Return [X, Y] of the center of cell containing provided text 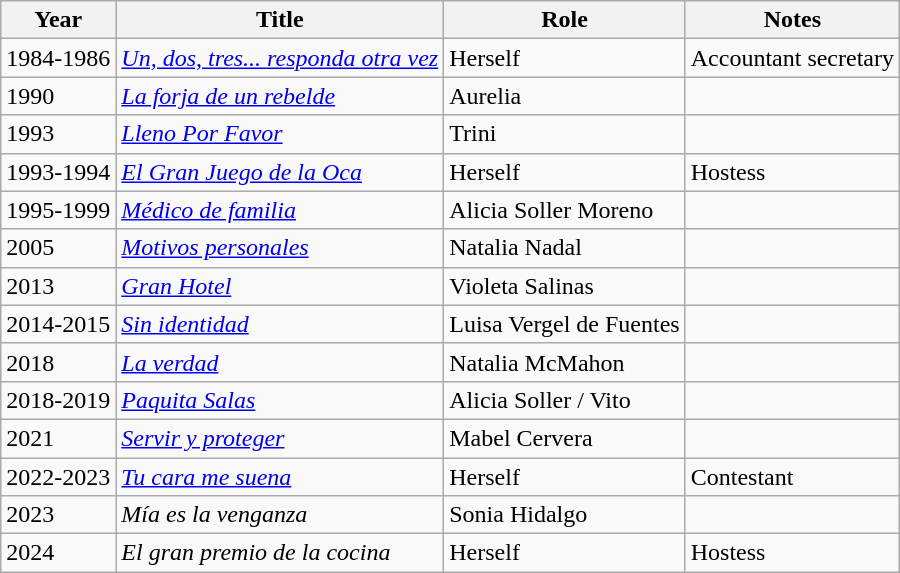
Alicia Soller / Vito [564, 400]
El gran premio de la cocina [280, 553]
Trini [564, 134]
1984-1986 [58, 58]
Aurelia [564, 96]
2024 [58, 553]
1990 [58, 96]
Natalia Nadal [564, 248]
2023 [58, 515]
2013 [58, 286]
1993 [58, 134]
Un, dos, tres... responda otra vez [280, 58]
Contestant [792, 477]
Tu cara me suena [280, 477]
1993-1994 [58, 172]
Accountant secretary [792, 58]
2021 [58, 438]
2005 [58, 248]
2014-2015 [58, 324]
Sin identidad [280, 324]
La verdad [280, 362]
Médico de familia [280, 210]
Mía es la venganza [280, 515]
Mabel Cervera [564, 438]
1995-1999 [58, 210]
Servir y proteger [280, 438]
Gran Hotel [280, 286]
Motivos personales [280, 248]
2018 [58, 362]
Paquita Salas [280, 400]
La forja de un rebelde [280, 96]
2018-2019 [58, 400]
Alicia Soller Moreno [564, 210]
El Gran Juego de la Oca [280, 172]
Natalia McMahon [564, 362]
Luisa Vergel de Fuentes [564, 324]
Lleno Por Favor [280, 134]
Violeta Salinas [564, 286]
Notes [792, 20]
2022-2023 [58, 477]
Sonia Hidalgo [564, 515]
Role [564, 20]
Title [280, 20]
Year [58, 20]
